Determine the [x, y] coordinate at the center of the cell enclosing the given text.  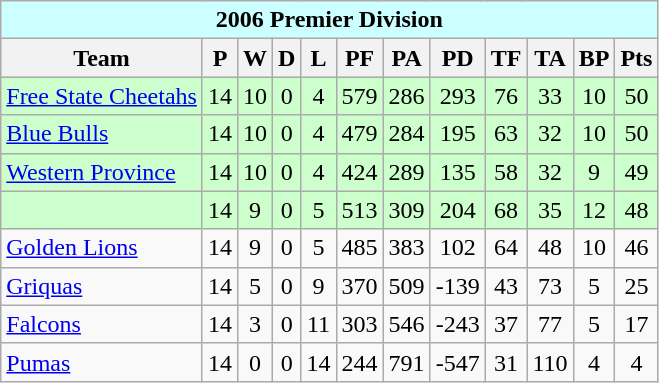
35 [550, 210]
Free State Cheetahs [102, 96]
309 [406, 210]
33 [550, 96]
49 [636, 172]
204 [458, 210]
Griquas [102, 286]
58 [506, 172]
TF [506, 58]
195 [458, 134]
-243 [458, 324]
Pts [636, 58]
76 [506, 96]
W [254, 58]
-139 [458, 286]
43 [506, 286]
3 [254, 324]
289 [406, 172]
293 [458, 96]
135 [458, 172]
286 [406, 96]
37 [506, 324]
Western Province [102, 172]
791 [406, 362]
102 [458, 248]
479 [360, 134]
579 [360, 96]
2006 Premier Division [330, 20]
12 [594, 210]
77 [550, 324]
546 [406, 324]
BP [594, 58]
D [287, 58]
64 [506, 248]
303 [360, 324]
L [318, 58]
284 [406, 134]
Golden Lions [102, 248]
46 [636, 248]
424 [360, 172]
PA [406, 58]
Blue Bulls [102, 134]
485 [360, 248]
370 [360, 286]
17 [636, 324]
63 [506, 134]
11 [318, 324]
383 [406, 248]
73 [550, 286]
PF [360, 58]
509 [406, 286]
31 [506, 362]
-547 [458, 362]
TA [550, 58]
110 [550, 362]
Team [102, 58]
Pumas [102, 362]
Falcons [102, 324]
P [220, 58]
25 [636, 286]
513 [360, 210]
244 [360, 362]
PD [458, 58]
68 [506, 210]
